Find where the given text appears and provide that cell's center as [X, Y] coordinate. 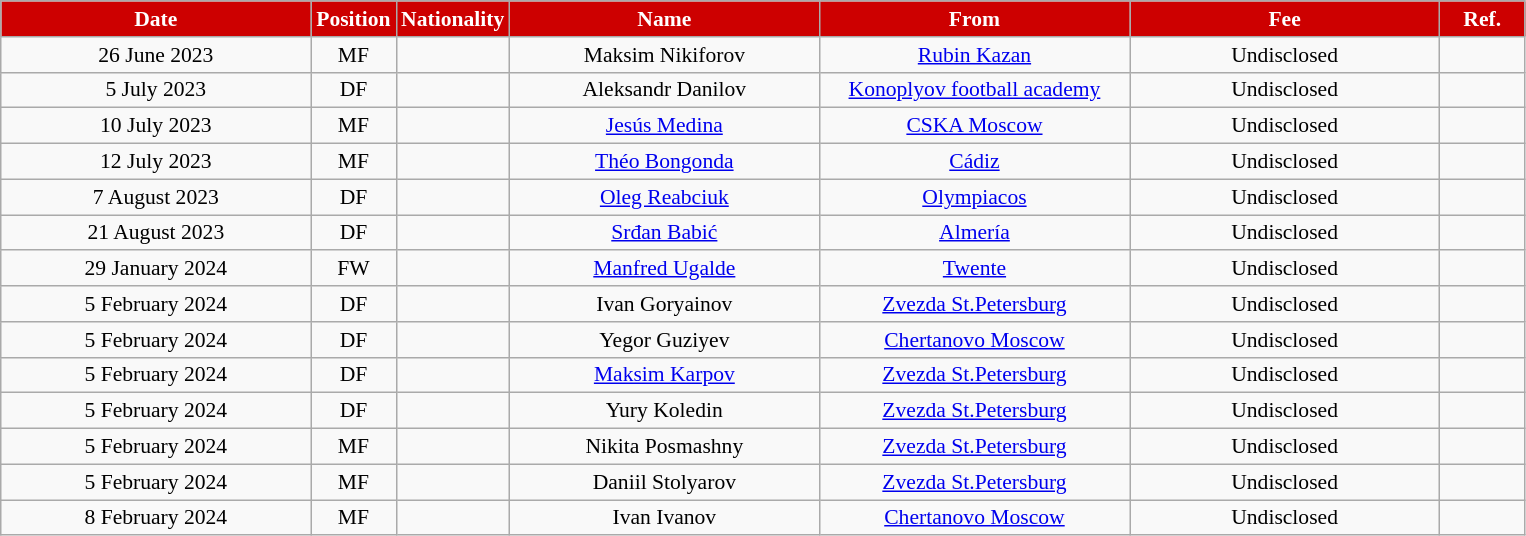
Nikita Posmashny [664, 447]
12 July 2023 [156, 162]
Nationality [452, 19]
Maksim Nikiforov [664, 55]
Jesús Medina [664, 126]
Twente [974, 269]
Daniil Stolyarov [664, 482]
Olympiacos [974, 197]
Fee [1285, 19]
Maksim Karpov [664, 375]
Ivan Goryainov [664, 304]
10 July 2023 [156, 126]
26 June 2023 [156, 55]
Konoplyov football academy [974, 90]
Name [664, 19]
Rubin Kazan [974, 55]
Date [156, 19]
Aleksandr Danilov [664, 90]
FW [354, 269]
Srđan Babić [664, 233]
7 August 2023 [156, 197]
Almería [974, 233]
Cádiz [974, 162]
Oleg Reabciuk [664, 197]
5 July 2023 [156, 90]
Théo Bongonda [664, 162]
Ivan Ivanov [664, 518]
29 January 2024 [156, 269]
From [974, 19]
8 February 2024 [156, 518]
Manfred Ugalde [664, 269]
Yegor Guziyev [664, 340]
Ref. [1482, 19]
CSKA Moscow [974, 126]
Yury Koledin [664, 411]
Position [354, 19]
21 August 2023 [156, 233]
